Pinpoint the cell where the given text exists, returning its (X, Y) midpoint coordinate. 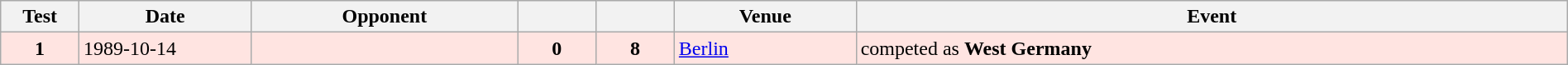
Date (165, 17)
1 (40, 48)
8 (635, 48)
Opponent (385, 17)
competed as West Germany (1212, 48)
Test (40, 17)
0 (557, 48)
Venue (765, 17)
1989-10-14 (165, 48)
Event (1212, 17)
Berlin (765, 48)
